Extract the (X, Y) coordinate from the center of the cell holding the provided text.  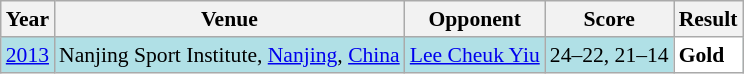
Result (708, 19)
Gold (708, 55)
Lee Cheuk Yiu (475, 55)
24–22, 21–14 (610, 55)
Opponent (475, 19)
Year (28, 19)
Score (610, 19)
Venue (230, 19)
2013 (28, 55)
Nanjing Sport Institute, Nanjing, China (230, 55)
